Return (x, y) of the center of cell containing provided text 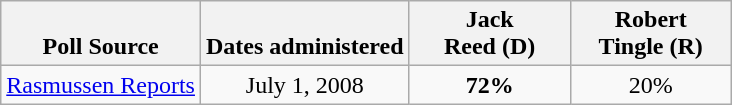
Rasmussen Reports (101, 85)
Poll Source (101, 34)
Dates administered (304, 34)
JackReed (D) (490, 34)
72% (490, 85)
RobertTingle (R) (650, 34)
20% (650, 85)
July 1, 2008 (304, 85)
